Detect which cell encompasses the target text, then output its [x, y] center coordinate. 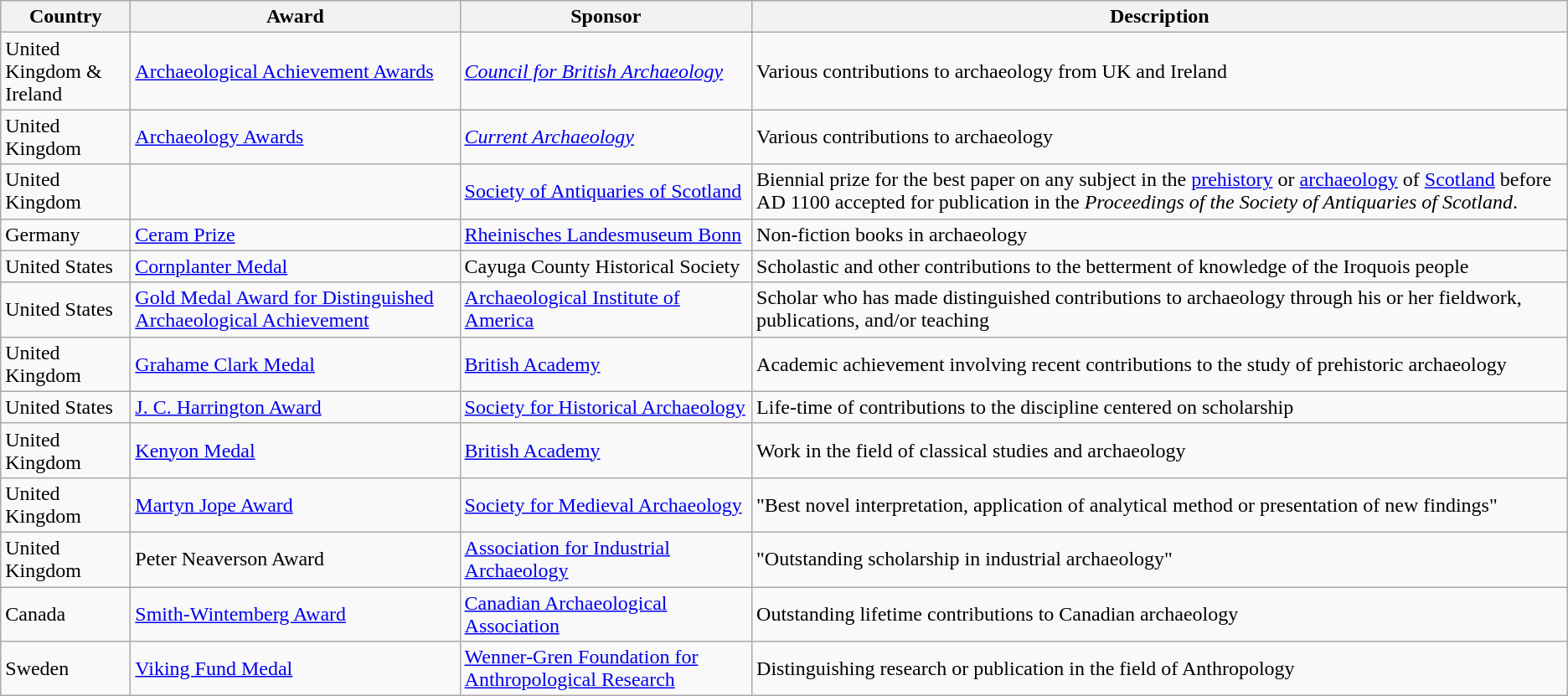
Sweden [65, 668]
Wenner-Gren Foundation for Anthropological Research [606, 668]
"Best novel interpretation, application of analytical method or presentation of new findings" [1160, 504]
Description [1160, 17]
Scholar who has made distinguished contributions to archaeology through his or her fieldwork, publications, and/or teaching [1160, 310]
Martyn Jope Award [295, 504]
Ceram Prize [295, 235]
Society for Medieval Archaeology [606, 504]
Various contributions to archaeology [1160, 137]
Work in the field of classical studies and archaeology [1160, 451]
Council for British Archaeology [606, 71]
"Outstanding scholarship in industrial archaeology" [1160, 559]
Society for Historical Archaeology [606, 407]
Archaeology Awards [295, 137]
Canada [65, 613]
Grahame Clark Medal [295, 363]
Kenyon Medal [295, 451]
United Kingdom & Ireland [65, 71]
Archaeological Institute of America [606, 310]
Archaeological Achievement Awards [295, 71]
Canadian Archaeological Association [606, 613]
Current Archaeology [606, 137]
Award [295, 17]
Cornplanter Medal [295, 266]
Association for Industrial Archaeology [606, 559]
Various contributions to archaeology from UK and Ireland [1160, 71]
Outstanding lifetime contributions to Canadian archaeology [1160, 613]
Society of Antiquaries of Scotland [606, 191]
Distinguishing research or publication in the field of Anthropology [1160, 668]
Smith-Wintemberg Award [295, 613]
Gold Medal Award for Distinguished Archaeological Achievement [295, 310]
Life-time of contributions to the discipline centered on scholarship [1160, 407]
Sponsor [606, 17]
Academic achievement involving recent contributions to the study of prehistoric archaeology [1160, 363]
Scholastic and other contributions to the betterment of knowledge of the Iroquois people [1160, 266]
Cayuga County Historical Society [606, 266]
Viking Fund Medal [295, 668]
Non-fiction books in archaeology [1160, 235]
Peter Neaverson Award [295, 559]
Germany [65, 235]
Country [65, 17]
Rheinisches Landesmuseum Bonn [606, 235]
J. C. Harrington Award [295, 407]
